Return the (X, Y) coordinate for the center point of the cell that contains the specified text.  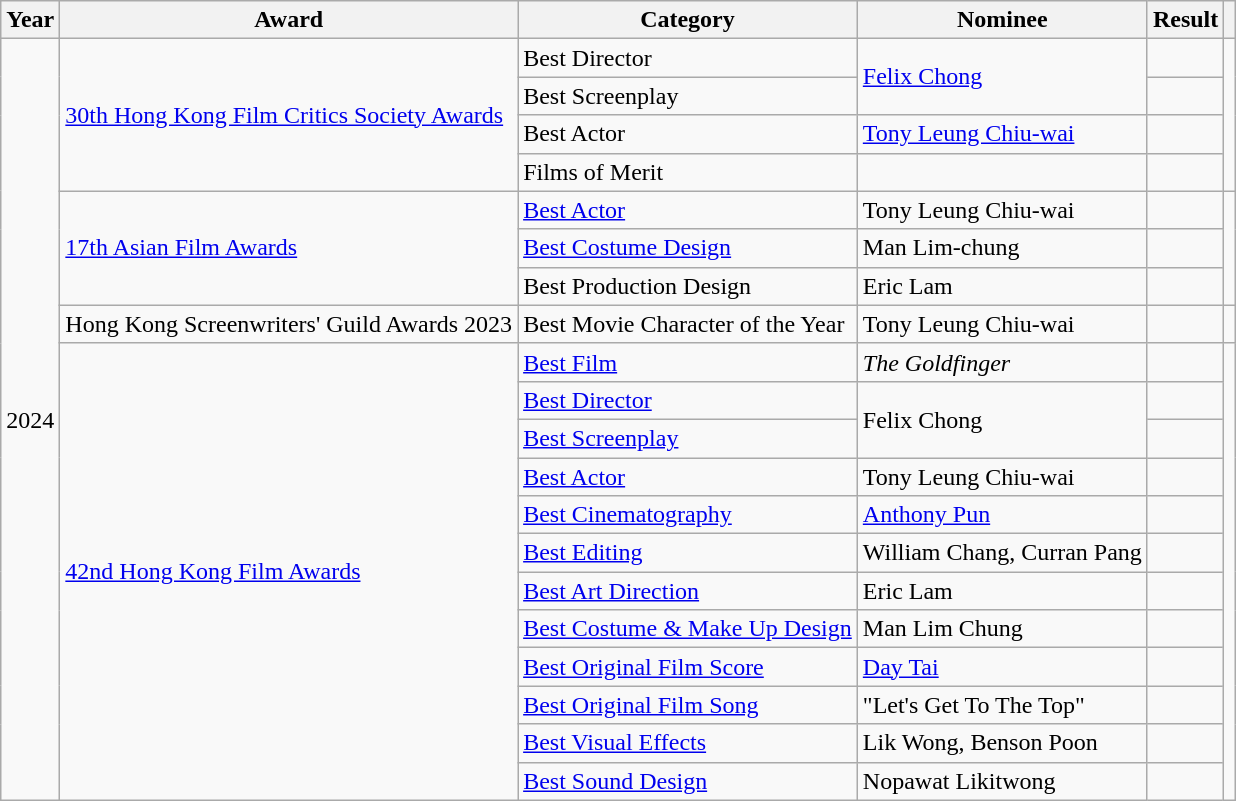
Best Costume Design (688, 248)
Best Costume & Make Up Design (688, 629)
Year (30, 20)
Best Film (688, 362)
Best Cinematography (688, 515)
2024 (30, 420)
30th Hong Kong Film Critics Society Awards (289, 115)
Nominee (1002, 20)
Man Lim-chung (1002, 248)
42nd Hong Kong Film Awards (289, 572)
"Let's Get To The Top" (1002, 705)
Best Visual Effects (688, 743)
Nopawat Likitwong (1002, 781)
Films of Merit (688, 172)
Result (1185, 20)
William Chang, Curran Pang (1002, 553)
Best Production Design (688, 286)
Best Sound Design (688, 781)
Best Original Film Score (688, 667)
17th Asian Film Awards (289, 248)
Best Movie Character of the Year (688, 324)
Best Editing (688, 553)
Lik Wong, Benson Poon (1002, 743)
Hong Kong Screenwriters' Guild Awards 2023 (289, 324)
Award (289, 20)
The Goldfinger (1002, 362)
Anthony Pun (1002, 515)
Man Lim Chung (1002, 629)
Best Original Film Song (688, 705)
Day Tai (1002, 667)
Category (688, 20)
Best Art Direction (688, 591)
